From the cell containing the given text, extract its center point as (X, Y) coordinate. 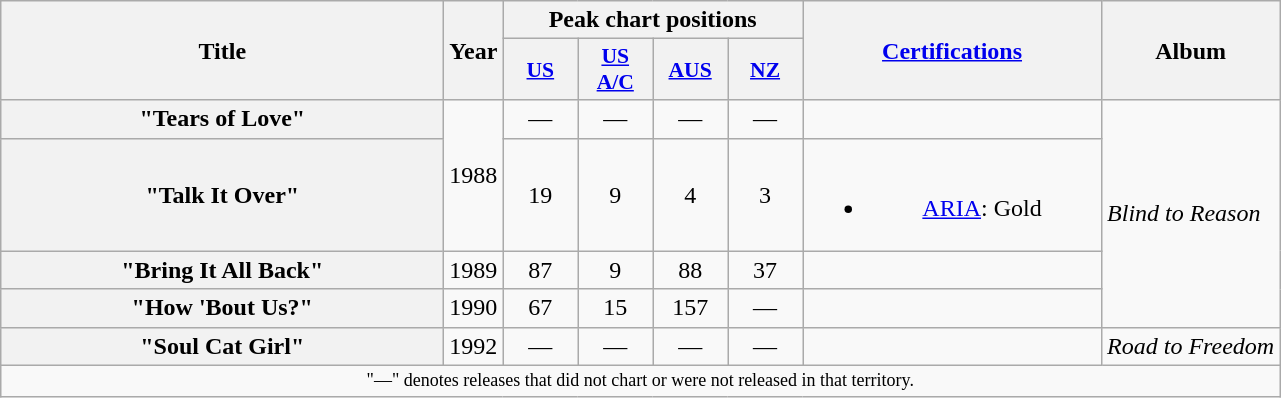
87 (540, 270)
"—" denotes releases that did not chart or were not released in that territory. (640, 380)
"Talk It Over" (222, 194)
37 (766, 270)
19 (540, 194)
"Bring It All Back" (222, 270)
15 (616, 308)
Peak chart positions (653, 20)
US (540, 70)
1989 (474, 270)
US A/C (616, 70)
67 (540, 308)
NZ (766, 70)
1990 (474, 308)
Year (474, 50)
4 (690, 194)
"Tears of Love" (222, 119)
Album (1191, 50)
1992 (474, 346)
ARIA: Gold (952, 194)
3 (766, 194)
AUS (690, 70)
157 (690, 308)
"How 'Bout Us?" (222, 308)
Title (222, 50)
88 (690, 270)
1988 (474, 176)
"Soul Cat Girl" (222, 346)
Blind to Reason (1191, 214)
Certifications (952, 50)
Road to Freedom (1191, 346)
